Scan for the cell matching the given text and deliver its [x, y] coordinate at center. 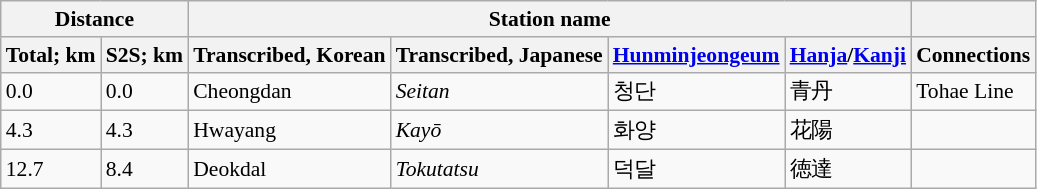
花陽 [848, 130]
Cheongdan [289, 92]
Tohae Line [973, 92]
徳達 [848, 170]
Tokutatsu [500, 170]
청단 [696, 92]
Seitan [500, 92]
Hunminjeongeum [696, 55]
Connections [973, 55]
Hanja/Kanji [848, 55]
Station name [550, 19]
Kayō [500, 130]
Transcribed, Korean [289, 55]
Transcribed, Japanese [500, 55]
青丹 [848, 92]
Hwayang [289, 130]
Deokdal [289, 170]
Total; km [51, 55]
12.7 [51, 170]
화양 [696, 130]
S2S; km [145, 55]
8.4 [145, 170]
Distance [94, 19]
덕달 [696, 170]
